Detect which cell encompasses the target text, then output its [X, Y] center coordinate. 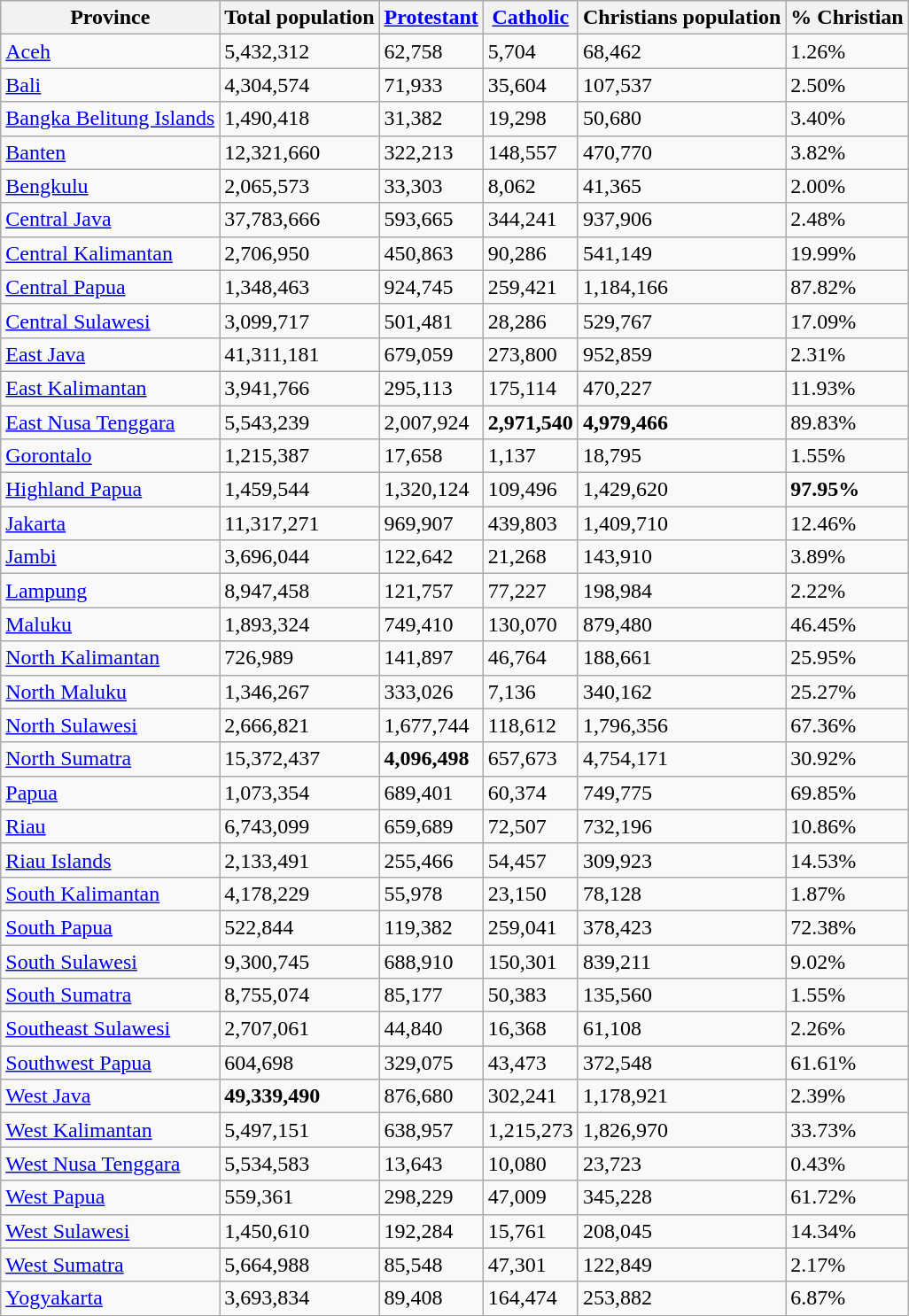
Aceh [110, 51]
18,795 [681, 456]
130,070 [530, 624]
2.48% [847, 220]
689,401 [431, 793]
68,462 [681, 51]
143,910 [681, 557]
3,099,717 [299, 321]
501,481 [431, 321]
16,368 [530, 1029]
50,680 [681, 119]
198,984 [681, 591]
107,537 [681, 85]
5,432,312 [299, 51]
31,382 [431, 119]
West Sulawesi [110, 1231]
2.50% [847, 85]
Total population [299, 18]
839,211 [681, 961]
4,304,574 [299, 85]
1,320,124 [431, 490]
876,680 [431, 1096]
33.73% [847, 1130]
1,346,267 [299, 692]
19.99% [847, 253]
2,707,061 [299, 1029]
924,745 [431, 287]
5,664,988 [299, 1265]
East Kalimantan [110, 388]
West Kalimantan [110, 1130]
8,755,074 [299, 995]
85,177 [431, 995]
Protestant [431, 18]
2,971,540 [530, 422]
732,196 [681, 826]
3,696,044 [299, 557]
87.82% [847, 287]
1,137 [530, 456]
879,480 [681, 624]
46.45% [847, 624]
Province [110, 18]
148,557 [530, 152]
Central Sulawesi [110, 321]
679,059 [431, 354]
135,560 [681, 995]
71,933 [431, 85]
4,754,171 [681, 759]
302,241 [530, 1096]
109,496 [530, 490]
North Sulawesi [110, 725]
119,382 [431, 927]
340,162 [681, 692]
West Sumatra [110, 1265]
11.93% [847, 388]
175,114 [530, 388]
90,286 [530, 253]
North Kalimantan [110, 658]
2.17% [847, 1265]
1,796,356 [681, 725]
17.09% [847, 321]
726,989 [299, 658]
89.83% [847, 422]
Banten [110, 152]
East Nusa Tenggara [110, 422]
188,661 [681, 658]
5,534,583 [299, 1164]
1,348,463 [299, 287]
5,543,239 [299, 422]
192,284 [431, 1231]
25.95% [847, 658]
25.27% [847, 692]
Southwest Papua [110, 1063]
3.89% [847, 557]
78,128 [681, 894]
2.39% [847, 1096]
541,149 [681, 253]
969,907 [431, 523]
1,459,544 [299, 490]
659,689 [431, 826]
46,764 [530, 658]
450,863 [431, 253]
60,374 [530, 793]
72,507 [530, 826]
309,923 [681, 860]
439,803 [530, 523]
253,882 [681, 1298]
1,893,324 [299, 624]
259,421 [530, 287]
12,321,660 [299, 152]
East Java [110, 354]
8,062 [530, 186]
Central Java [110, 220]
2,065,573 [299, 186]
1,450,610 [299, 1231]
345,228 [681, 1197]
South Papua [110, 927]
470,770 [681, 152]
14.53% [847, 860]
749,775 [681, 793]
0.43% [847, 1164]
8,947,458 [299, 591]
62,758 [431, 51]
333,026 [431, 692]
2.31% [847, 354]
23,723 [681, 1164]
5,497,151 [299, 1130]
1,184,166 [681, 287]
13,643 [431, 1164]
2.26% [847, 1029]
118,612 [530, 725]
470,227 [681, 388]
3.40% [847, 119]
4,979,466 [681, 422]
1,215,273 [530, 1130]
141,897 [431, 658]
Lampung [110, 591]
Maluku [110, 624]
North Sumatra [110, 759]
10.86% [847, 826]
3.82% [847, 152]
47,009 [530, 1197]
522,844 [299, 927]
Highland Papua [110, 490]
43,473 [530, 1063]
1,215,387 [299, 456]
Riau Islands [110, 860]
54,457 [530, 860]
1,429,620 [681, 490]
1,073,354 [299, 793]
West Papua [110, 1197]
44,840 [431, 1029]
2,706,950 [299, 253]
Jakarta [110, 523]
Gorontalo [110, 456]
15,761 [530, 1231]
1,677,744 [431, 725]
28,286 [530, 321]
61.61% [847, 1063]
11,317,271 [299, 523]
12.46% [847, 523]
749,410 [431, 624]
1,826,970 [681, 1130]
41,365 [681, 186]
5,704 [530, 51]
2.22% [847, 591]
23,150 [530, 894]
33,303 [431, 186]
121,757 [431, 591]
7,136 [530, 692]
593,665 [431, 220]
344,241 [530, 220]
295,113 [431, 388]
77,227 [530, 591]
164,474 [530, 1298]
9,300,745 [299, 961]
Bengkulu [110, 186]
Bangka Belitung Islands [110, 119]
Central Papua [110, 287]
122,642 [431, 557]
30.92% [847, 759]
41,311,181 [299, 354]
Bali [110, 85]
61.72% [847, 1197]
10,080 [530, 1164]
372,548 [681, 1063]
657,673 [530, 759]
1,178,921 [681, 1096]
604,698 [299, 1063]
South Sulawesi [110, 961]
688,910 [431, 961]
89,408 [431, 1298]
50,383 [530, 995]
208,045 [681, 1231]
529,767 [681, 321]
West Nusa Tenggara [110, 1164]
85,548 [431, 1265]
559,361 [299, 1197]
952,859 [681, 354]
638,957 [431, 1130]
4,096,498 [431, 759]
South Sumatra [110, 995]
1,490,418 [299, 119]
Catholic [530, 18]
19,298 [530, 119]
2,666,821 [299, 725]
Jambi [110, 557]
North Maluku [110, 692]
Papua [110, 793]
4,178,229 [299, 894]
937,906 [681, 220]
329,075 [431, 1063]
150,301 [530, 961]
322,213 [431, 152]
21,268 [530, 557]
67.36% [847, 725]
1,409,710 [681, 523]
255,466 [431, 860]
6,743,099 [299, 826]
69.85% [847, 793]
17,658 [431, 456]
298,229 [431, 1197]
35,604 [530, 85]
2,133,491 [299, 860]
37,783,666 [299, 220]
2.00% [847, 186]
Yogyakarta [110, 1298]
1.26% [847, 51]
273,800 [530, 354]
259,041 [530, 927]
61,108 [681, 1029]
2,007,924 [431, 422]
122,849 [681, 1265]
3,693,834 [299, 1298]
55,978 [431, 894]
9.02% [847, 961]
97.95% [847, 490]
Central Kalimantan [110, 253]
Riau [110, 826]
% Christian [847, 18]
49,339,490 [299, 1096]
Southeast Sulawesi [110, 1029]
South Kalimantan [110, 894]
47,301 [530, 1265]
72.38% [847, 927]
6.87% [847, 1298]
15,372,437 [299, 759]
3,941,766 [299, 388]
Christians population [681, 18]
14.34% [847, 1231]
1.87% [847, 894]
378,423 [681, 927]
West Java [110, 1096]
